Determine the [x, y] coordinate at the center of the cell enclosing the given text.  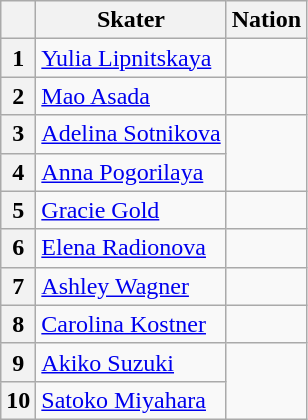
4 [18, 172]
Nation [266, 20]
9 [18, 362]
Skater [131, 20]
1 [18, 58]
Adelina Sotnikova [131, 134]
Mao Asada [131, 96]
2 [18, 96]
10 [18, 400]
Satoko Miyahara [131, 400]
Ashley Wagner [131, 286]
5 [18, 210]
8 [18, 324]
3 [18, 134]
Anna Pogorilaya [131, 172]
Carolina Kostner [131, 324]
Yulia Lipnitskaya [131, 58]
7 [18, 286]
Akiko Suzuki [131, 362]
6 [18, 248]
Elena Radionova [131, 248]
Gracie Gold [131, 210]
